Capture the cell that displays the provided text and extract its [X, Y] central coordinate. 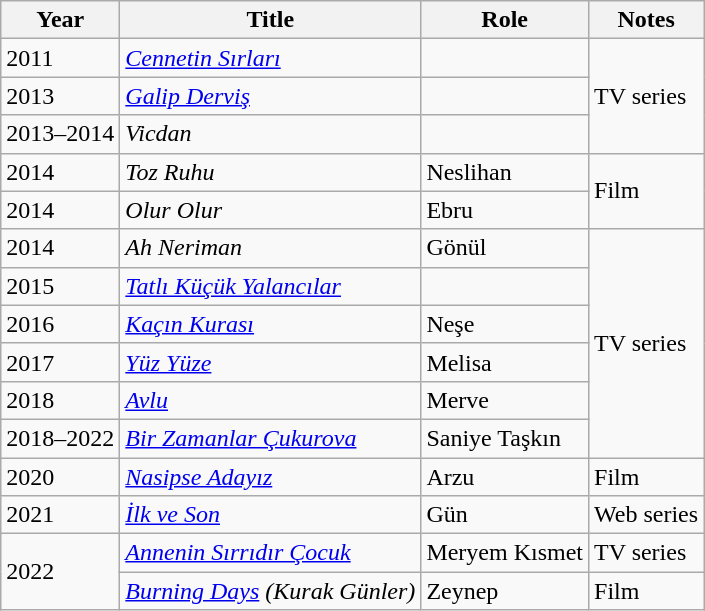
Melisa [505, 362]
Nasipse Adayız [270, 477]
Title [270, 20]
Burning Days (Kurak Günler) [270, 591]
2017 [60, 362]
Olur Olur [270, 210]
Annenin Sırrıdır Çocuk [270, 553]
Toz Ruhu [270, 172]
Web series [646, 515]
Galip Derviş [270, 96]
Role [505, 20]
Neslihan [505, 172]
Notes [646, 20]
Cennetin Sırları [270, 58]
Saniye Taşkın [505, 438]
Ah Neriman [270, 248]
2018 [60, 400]
Bir Zamanlar Çukurova [270, 438]
2020 [60, 477]
2016 [60, 324]
Avlu [270, 400]
2013 [60, 96]
Zeynep [505, 591]
Ebru [505, 210]
Kaçın Kurası [270, 324]
2018–2022 [60, 438]
Year [60, 20]
İlk ve Son [270, 515]
2015 [60, 286]
2013–2014 [60, 134]
Neşe [505, 324]
Gün [505, 515]
Yüz Yüze [270, 362]
2022 [60, 572]
Gönül [505, 248]
Meryem Kısmet [505, 553]
Merve [505, 400]
Tatlı Küçük Yalancılar [270, 286]
2021 [60, 515]
Arzu [505, 477]
2011 [60, 58]
Vicdan [270, 134]
